Capture the cell that displays the provided text and extract its [X, Y] central coordinate. 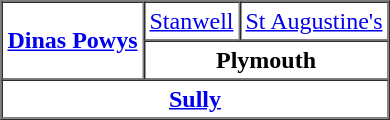
Sully [194, 100]
Stanwell [192, 22]
St Augustine's [314, 22]
Dinas Powys [72, 41]
Plymouth [266, 60]
